Search for the cell housing the specified text and yield its [x, y] center coordinate. 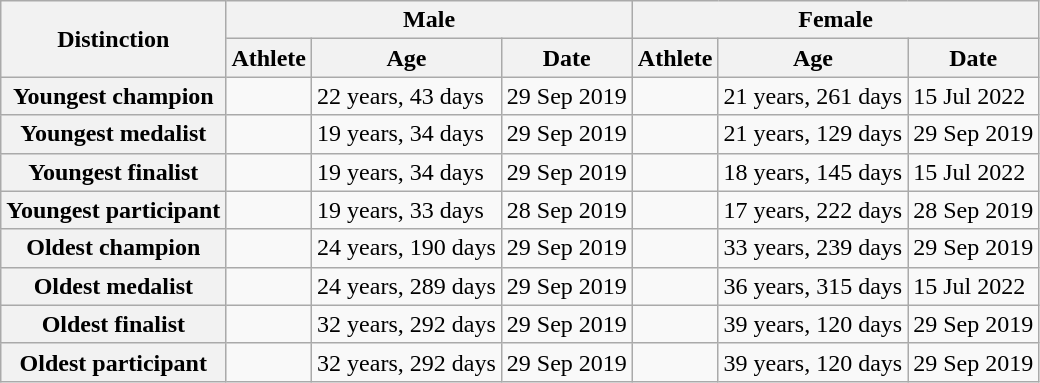
18 years, 145 days [813, 172]
19 years, 33 days [407, 210]
24 years, 190 days [407, 248]
Youngest finalist [114, 172]
Youngest medalist [114, 134]
Male [429, 20]
Youngest participant [114, 210]
33 years, 239 days [813, 248]
Female [835, 20]
Oldest medalist [114, 286]
21 years, 261 days [813, 96]
17 years, 222 days [813, 210]
Distinction [114, 39]
Oldest participant [114, 362]
Oldest champion [114, 248]
24 years, 289 days [407, 286]
Oldest finalist [114, 324]
22 years, 43 days [407, 96]
21 years, 129 days [813, 134]
Youngest champion [114, 96]
36 years, 315 days [813, 286]
